Determine the (x, y) coordinate at the center of the cell enclosing the given text.  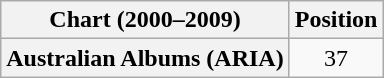
Australian Albums (ARIA) (145, 58)
37 (336, 58)
Chart (2000–2009) (145, 20)
Position (336, 20)
